Search for the cell housing the specified text and yield its [x, y] center coordinate. 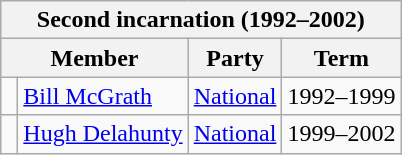
1999–2002 [342, 134]
Term [342, 58]
Bill McGrath [103, 96]
Member [94, 58]
Party [235, 58]
Second incarnation (1992–2002) [201, 20]
Hugh Delahunty [103, 134]
1992–1999 [342, 96]
